Capture the cell that displays the provided text and extract its [x, y] central coordinate. 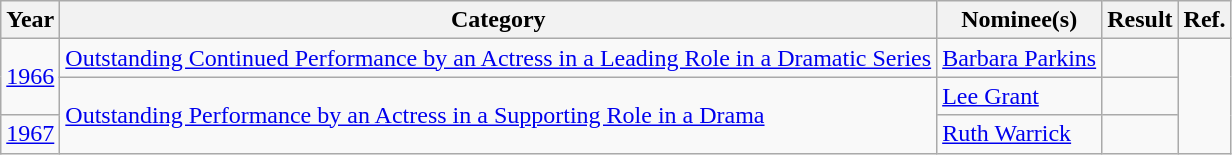
Ruth Warrick [1020, 134]
Barbara Parkins [1020, 58]
1967 [30, 134]
Ref. [1204, 20]
Outstanding Performance by an Actress in a Supporting Role in a Drama [498, 115]
1966 [30, 77]
Outstanding Continued Performance by an Actress in a Leading Role in a Dramatic Series [498, 58]
Nominee(s) [1020, 20]
Result [1140, 20]
Lee Grant [1020, 96]
Category [498, 20]
Year [30, 20]
